Return (x, y) of the center of cell containing provided text 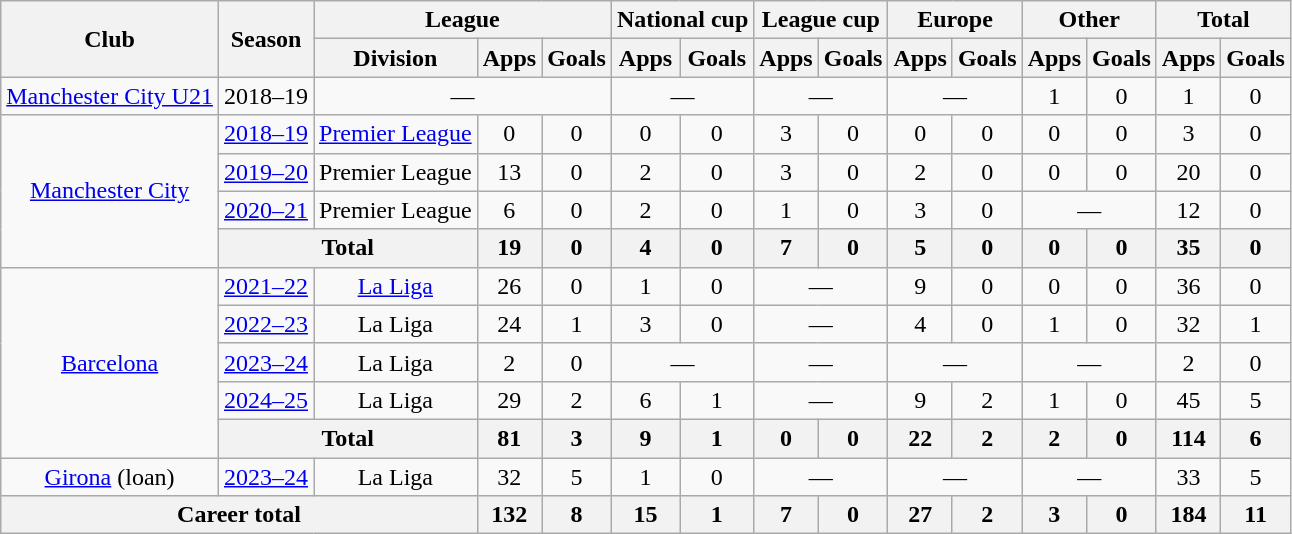
12 (1188, 210)
Other (1089, 20)
2019–20 (266, 172)
Career total (239, 515)
Manchester City U21 (110, 96)
2020–21 (266, 210)
Club (110, 39)
24 (509, 324)
81 (509, 438)
National cup (682, 20)
Season (266, 39)
132 (509, 515)
27 (920, 515)
45 (1188, 400)
2022–23 (266, 324)
2021–22 (266, 286)
League cup (821, 20)
29 (509, 400)
Europe (955, 20)
Girona (loan) (110, 477)
22 (920, 438)
26 (509, 286)
19 (509, 248)
184 (1188, 515)
15 (645, 515)
8 (577, 515)
2024–25 (266, 400)
33 (1188, 477)
11 (1256, 515)
League (463, 20)
20 (1188, 172)
35 (1188, 248)
Manchester City (110, 191)
Barcelona (110, 362)
Division (396, 58)
114 (1188, 438)
36 (1188, 286)
13 (509, 172)
